Provide the (x, y) coordinate of the cell's center where the given text is located.  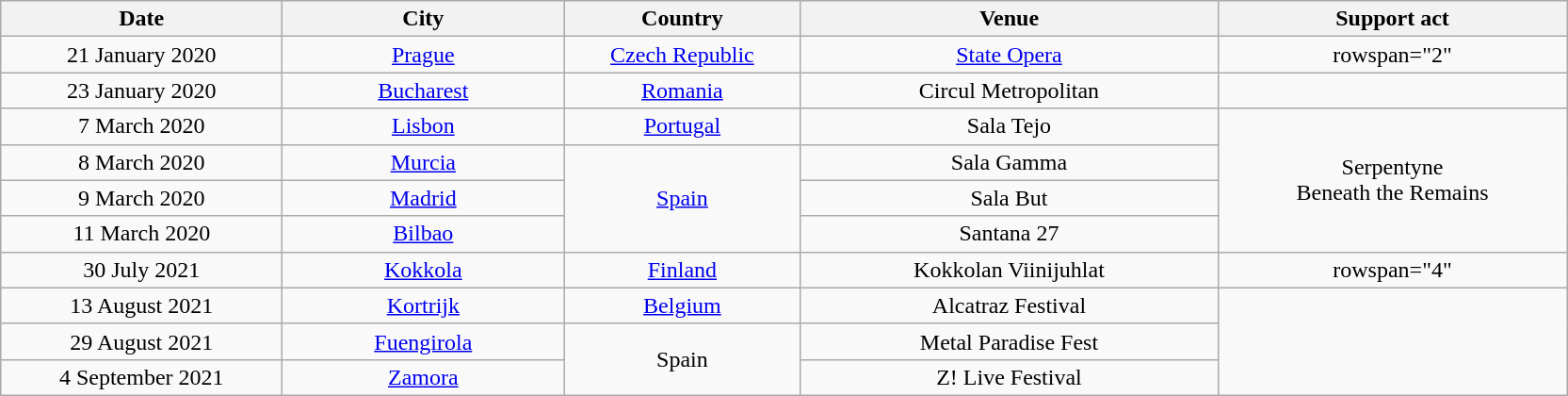
Belgium (682, 305)
Support act (1392, 19)
Zamora (424, 377)
Czech Republic (682, 55)
Alcatraz Festival (1010, 305)
SerpentyneBeneath the Remains (1392, 180)
Country (682, 19)
9 March 2020 (141, 198)
Murcia (424, 162)
Metal Paradise Fest (1010, 341)
rowspan="2" (1392, 55)
Kokkolan Viinijuhlat (1010, 270)
Z! Live Festival (1010, 377)
29 August 2021 (141, 341)
30 July 2021 (141, 270)
Finland (682, 270)
Sala But (1010, 198)
4 September 2021 (141, 377)
State Opera (1010, 55)
8 March 2020 (141, 162)
Sala Gamma (1010, 162)
Madrid (424, 198)
21 January 2020 (141, 55)
City (424, 19)
23 January 2020 (141, 91)
13 August 2021 (141, 305)
Santana 27 (1010, 234)
Bilbao (424, 234)
rowspan="4" (1392, 270)
Fuengirola (424, 341)
7 March 2020 (141, 126)
Venue (1010, 19)
Sala Tejo (1010, 126)
Kokkola (424, 270)
11 March 2020 (141, 234)
Bucharest (424, 91)
Date (141, 19)
Prague (424, 55)
Lisbon (424, 126)
Kortrijk (424, 305)
Portugal (682, 126)
Romania (682, 91)
Circul Metropolitan (1010, 91)
